Scan for the cell matching the given text and deliver its [x, y] coordinate at center. 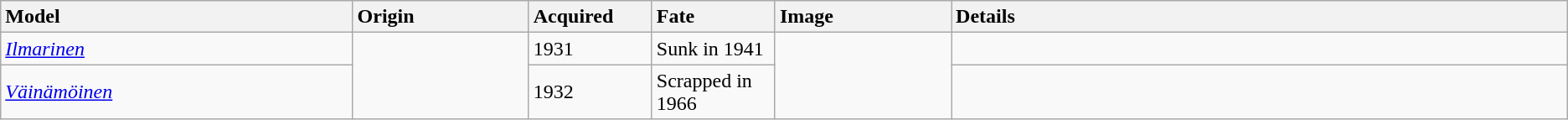
Model [177, 17]
Image [863, 17]
Ilmarinen [177, 49]
Origin [441, 17]
Acquired [590, 17]
Fate [714, 17]
1931 [590, 49]
1932 [590, 92]
Väinämöinen [177, 92]
Sunk in 1941 [714, 49]
Details [1260, 17]
Scrapped in 1966 [714, 92]
